Scan for the cell matching the given text and deliver its (x, y) coordinate at center. 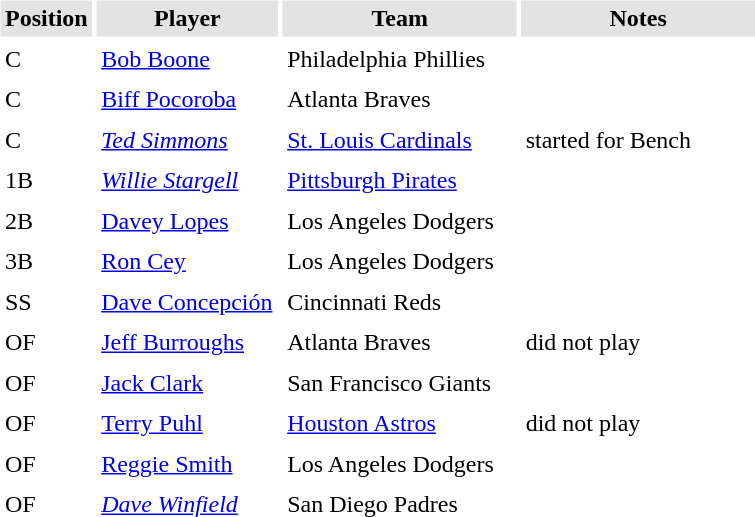
Davey Lopes (188, 221)
Team (400, 18)
Cincinnati Reds (400, 302)
Ron Cey (188, 262)
Dave Concepción (188, 302)
Ted Simmons (188, 140)
Willie Stargell (188, 180)
St. Louis Cardinals (400, 140)
Player (188, 18)
Position (46, 18)
3B (46, 262)
Houston Astros (400, 424)
Notes (638, 18)
San Francisco Giants (400, 383)
Terry Puhl (188, 424)
Jeff Burroughs (188, 342)
Bob Boone (188, 59)
Reggie Smith (188, 464)
Philadelphia Phillies (400, 59)
Pittsburgh Pirates (400, 180)
Jack Clark (188, 383)
2B (46, 221)
SS (46, 302)
1B (46, 180)
started for Bench (638, 140)
Biff Pocoroba (188, 100)
